Return the (X, Y) coordinate for the center point of the cell that contains the specified text.  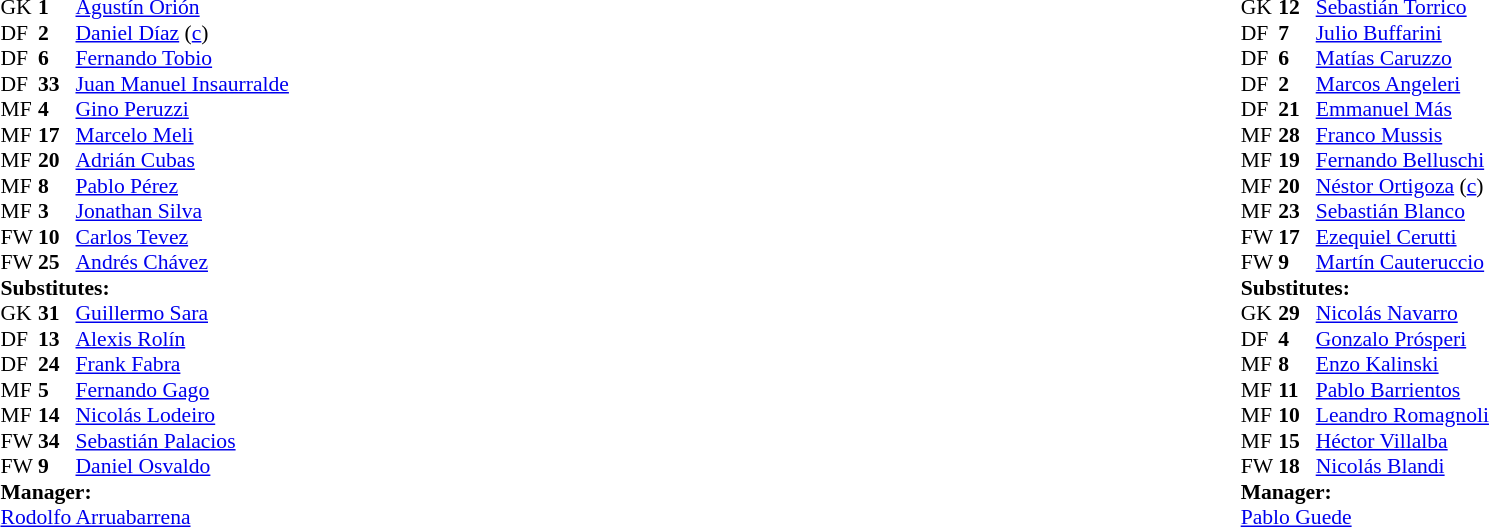
Guillermo Sara (182, 313)
Carlos Tevez (182, 237)
21 (1297, 109)
28 (1297, 135)
Gonzalo Prósperi (1402, 339)
33 (57, 84)
Alexis Rolín (182, 339)
31 (57, 313)
24 (57, 365)
14 (57, 415)
Marcelo Meli (182, 135)
Andrés Chávez (182, 263)
Héctor Villalba (1402, 441)
Sebastián Palacios (182, 441)
Enzo Kalinski (1402, 365)
Matías Caruzzo (1402, 59)
Jonathan Silva (182, 211)
Pablo Pérez (182, 186)
13 (57, 339)
Martín Cauteruccio (1402, 263)
11 (1297, 390)
19 (1297, 161)
Nicolás Blandi (1402, 467)
Fernando Gago (182, 390)
Nicolás Lodeiro (182, 415)
Gino Peruzzi (182, 109)
23 (1297, 211)
Marcos Angeleri (1402, 84)
Julio Buffarini (1402, 33)
15 (1297, 441)
Franco Mussis (1402, 135)
Adrián Cubas (182, 161)
Daniel Osvaldo (182, 467)
Juan Manuel Insaurralde (182, 84)
Néstor Ortigoza (c) (1402, 186)
Fernando Tobio (182, 59)
Frank Fabra (182, 365)
Sebastián Blanco (1402, 211)
Pablo Barrientos (1402, 390)
Daniel Díaz (c) (182, 33)
29 (1297, 313)
Ezequiel Cerutti (1402, 237)
18 (1297, 467)
3 (57, 211)
Leandro Romagnoli (1402, 415)
Fernando Belluschi (1402, 161)
Nicolás Navarro (1402, 313)
7 (1297, 33)
Emmanuel Más (1402, 109)
25 (57, 263)
5 (57, 390)
34 (57, 441)
